Return [x, y] of the center of cell containing provided text 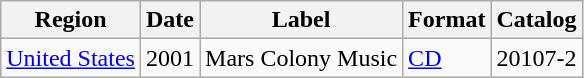
Region [71, 20]
2001 [170, 58]
Mars Colony Music [302, 58]
United States [71, 58]
Label [302, 20]
Date [170, 20]
Format [447, 20]
CD [447, 58]
Catalog [536, 20]
20107-2 [536, 58]
